Output the [X, Y] coordinate of the center of the cell containing the given text.  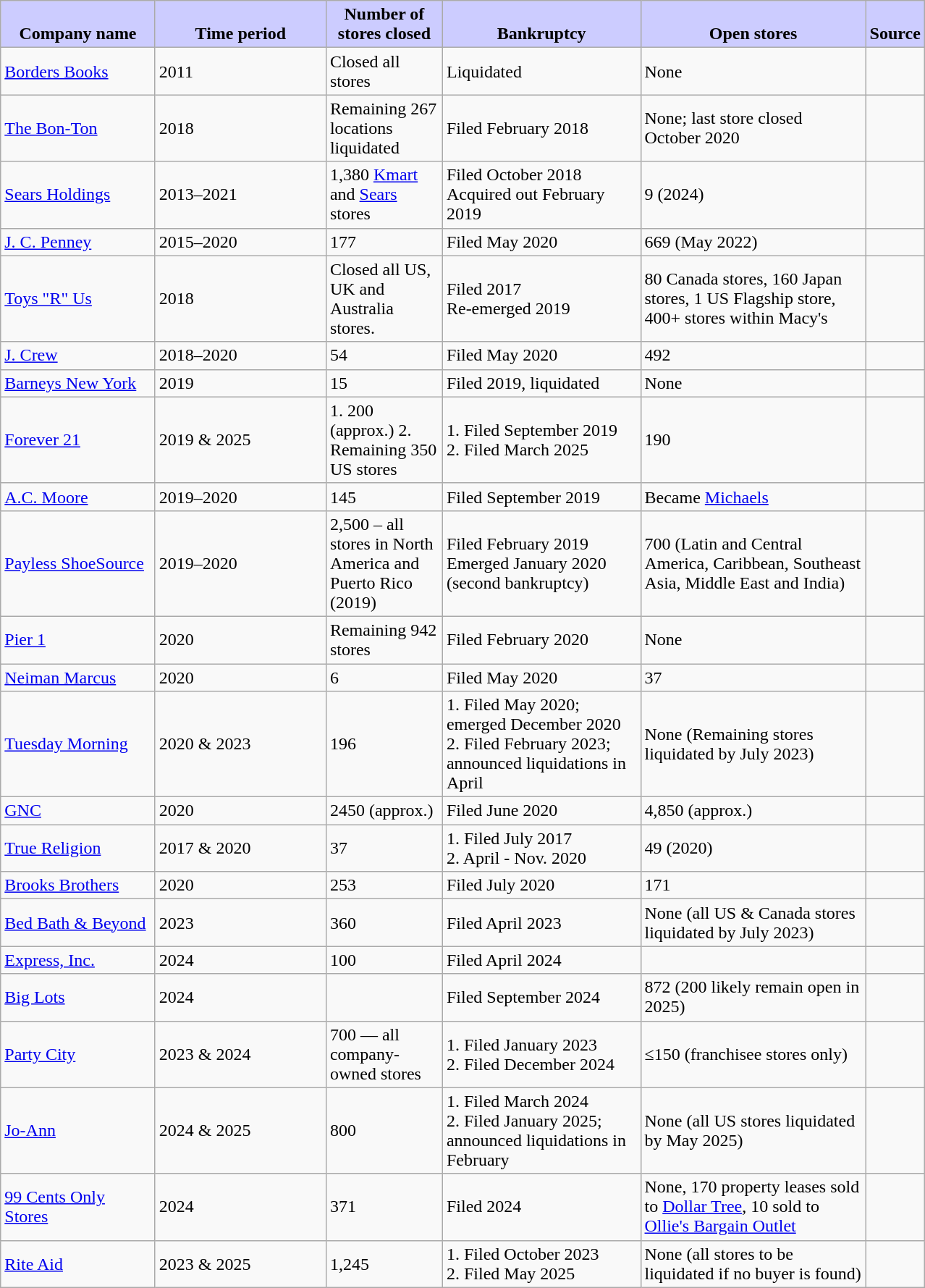
None, 170 property leases sold to Dollar Tree, 10 sold to Ollie's Bargain Outlet [753, 1207]
Barneys New York [78, 383]
Time period [240, 25]
Filed July 2020 [541, 885]
2018–2020 [240, 355]
2023 [240, 922]
2015–2020 [240, 242]
Filed 2017Re-emerged 2019 [541, 298]
99 Cents Only Stores [78, 1207]
2024 & 2025 [240, 1131]
669 (May 2022) [753, 242]
Filed February 2018 [541, 128]
None; last store closed October 2020 [753, 128]
Filed September 2019 [541, 497]
145 [384, 497]
Pier 1 [78, 640]
Tuesday Morning [78, 744]
190 [753, 440]
9 (2024) [753, 195]
None (all stores to be liquidated if no buyer is found) [753, 1264]
Remaining 267 locations liquidated [384, 128]
≤150 (franchisee stores only) [753, 1054]
Party City [78, 1054]
Rite Aid [78, 1264]
Borders Books [78, 71]
1. Filed May 2020; emerged December 20202. Filed February 2023; announced liquidations in April [541, 744]
1. Filed July 20172. April - Nov. 2020 [541, 849]
Filed April 2024 [541, 960]
49 (2020) [753, 849]
371 [384, 1207]
The Bon-Ton [78, 128]
Filed February 2019Emerged January 2020 (second bankruptcy) [541, 563]
Bed Bath & Beyond [78, 922]
None (all US & Canada stores liquidated by July 2023) [753, 922]
800 [384, 1131]
177 [384, 242]
Open stores [753, 25]
J. Crew [78, 355]
Sears Holdings [78, 195]
100 [384, 960]
2011 [240, 71]
Toys "R" Us [78, 298]
Number of stores closed [384, 25]
A.C. Moore [78, 497]
Liquidated [541, 71]
2019 [240, 383]
171 [753, 885]
Bankruptcy [541, 25]
None (Remaining stores liquidated by July 2023) [753, 744]
Brooks Brothers [78, 885]
2020 & 2023 [240, 744]
Filed February 2020 [541, 640]
2,500 – all stores in North America and Puerto Rico (2019) [384, 563]
196 [384, 744]
True Religion [78, 849]
Jo-Ann [78, 1131]
Filed 2024 [541, 1207]
Filed 2019, liquidated [541, 383]
492 [753, 355]
GNC [78, 811]
Closed all stores [384, 71]
253 [384, 885]
2017 & 2020 [240, 849]
2023 & 2024 [240, 1054]
6 [384, 677]
Source [895, 25]
2023 & 2025 [240, 1264]
2019 & 2025 [240, 440]
1. Filed September 20192. Filed March 2025 [541, 440]
Filed April 2023 [541, 922]
1. 200 (approx.) 2. Remaining 350 US stores [384, 440]
872 (200 likely remain open in 2025) [753, 998]
2450 (approx.) [384, 811]
Filed October 2018Acquired out February 2019 [541, 195]
Company name [78, 25]
4,850 (approx.) [753, 811]
Forever 21 [78, 440]
Filed September 2024 [541, 998]
Big Lots [78, 998]
700 — all company-owned stores [384, 1054]
1,380 Kmart and Sears stores [384, 195]
None (all US stores liquidated by May 2025) [753, 1131]
2013–2021 [240, 195]
1,245 [384, 1264]
Filed June 2020 [541, 811]
J. C. Penney [78, 242]
Became Michaels [753, 497]
1. Filed January 20232. Filed December 2024 [541, 1054]
Closed all US, UK and Australia stores. [384, 298]
1. Filed March 20242. Filed January 2025; announced liquidations in February [541, 1131]
54 [384, 355]
360 [384, 922]
1. Filed October 20232. Filed May 2025 [541, 1264]
Remaining 942 stores [384, 640]
Neiman Marcus [78, 677]
15 [384, 383]
Express, Inc. [78, 960]
700 (Latin and Central America, Caribbean, Southeast Asia, Middle East and India) [753, 563]
80 Canada stores, 160 Japan stores, 1 US Flagship store, 400+ stores within Macy's [753, 298]
Payless ShoeSource [78, 563]
